Locate the cell with the specified text and output its (X, Y) center coordinate. 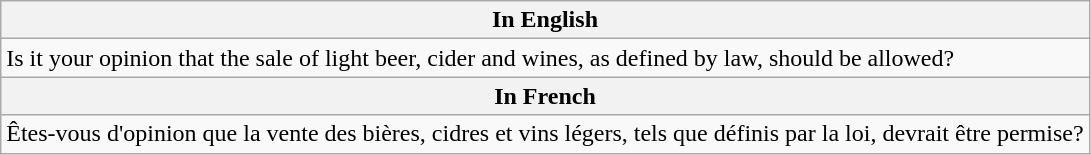
In French (545, 96)
In English (545, 20)
Is it your opinion that the sale of light beer, cider and wines, as defined by law, should be allowed? (545, 58)
Êtes-vous d'opinion que la vente des bières, cidres et vins légers, tels que définis par la loi, devrait être permise? (545, 134)
